Determine the [X, Y] coordinate at the center of the cell enclosing the given text.  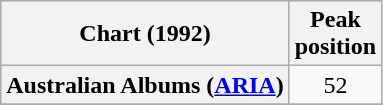
Australian Albums (ARIA) [145, 85]
Chart (1992) [145, 34]
Peakposition [335, 34]
52 [335, 85]
